Output the (X, Y) coordinate of the center of the cell containing the given text.  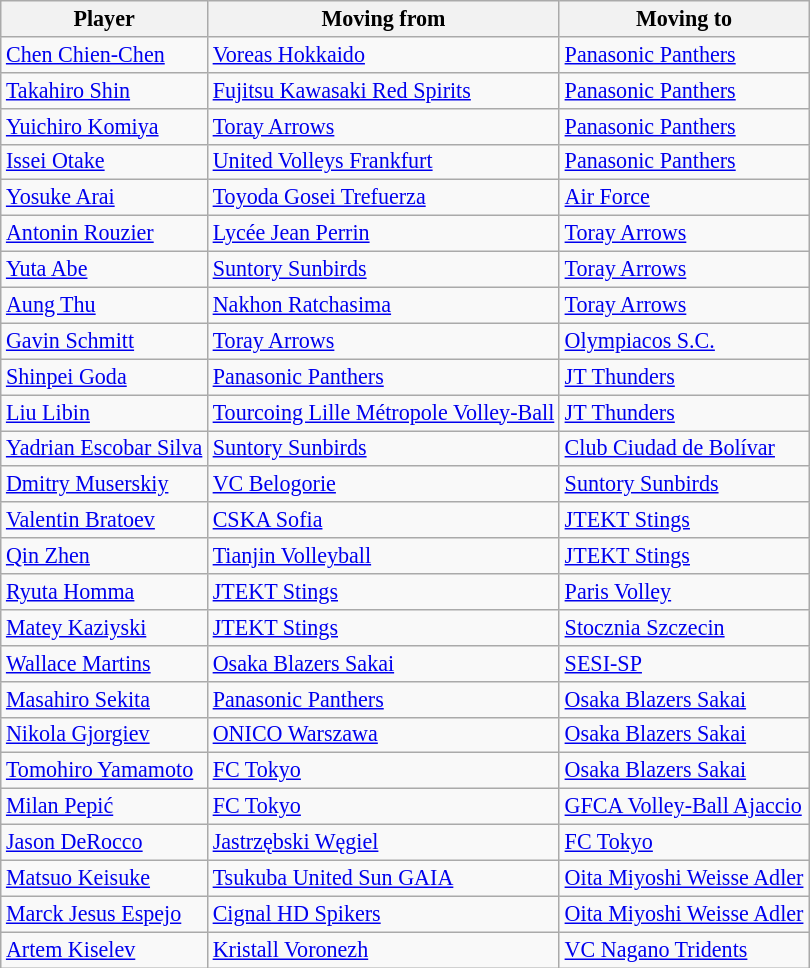
United Volleys Frankfurt (383, 162)
Club Ciudad de Bolívar (684, 448)
Moving from (383, 18)
Jason DeRocco (104, 842)
Paris Volley (684, 591)
Matsuo Keisuke (104, 878)
Nakhon Ratchasima (383, 305)
Cignal HD Spikers (383, 914)
VC Belogorie (383, 484)
Yuta Abe (104, 269)
Tomohiro Yamamoto (104, 771)
Qin Zhen (104, 556)
Masahiro Sekita (104, 699)
Wallace Martins (104, 663)
Yadrian Escobar Silva (104, 448)
Takahiro Shin (104, 90)
Shinpei Goda (104, 377)
Aung Thu (104, 305)
GFCA Volley-Ball Ajaccio (684, 806)
Toyoda Gosei Trefuerza (383, 198)
Air Force (684, 198)
Chen Chien-Chen (104, 54)
Tsukuba United Sun GAIA (383, 878)
Lycée Jean Perrin (383, 233)
Milan Pepić (104, 806)
Voreas Hokkaido (383, 54)
Moving to (684, 18)
Tourcoing Lille Métropole Volley-Ball (383, 412)
Player (104, 18)
Olympiacos S.C. (684, 341)
VC Nagano Tridents (684, 950)
Dmitry Muserskiy (104, 484)
Yosuke Arai (104, 198)
Yuichiro Komiya (104, 126)
Gavin Schmitt (104, 341)
Valentin Bratoev (104, 520)
Artem Kiselev (104, 950)
Tianjin Volleyball (383, 556)
Marck Jesus Espejo (104, 914)
Antonin Rouzier (104, 233)
Fujitsu Kawasaki Red Spirits (383, 90)
SESI-SP (684, 663)
Ryuta Homma (104, 591)
Liu Libin (104, 412)
Issei Otake (104, 162)
CSKA Sofia (383, 520)
Nikola Gjorgiev (104, 735)
Kristall Voronezh (383, 950)
Stocznia Szczecin (684, 627)
Jastrzębski Węgiel (383, 842)
Matey Kaziyski (104, 627)
ONICO Warszawa (383, 735)
